Capture the cell that displays the provided text and extract its [x, y] central coordinate. 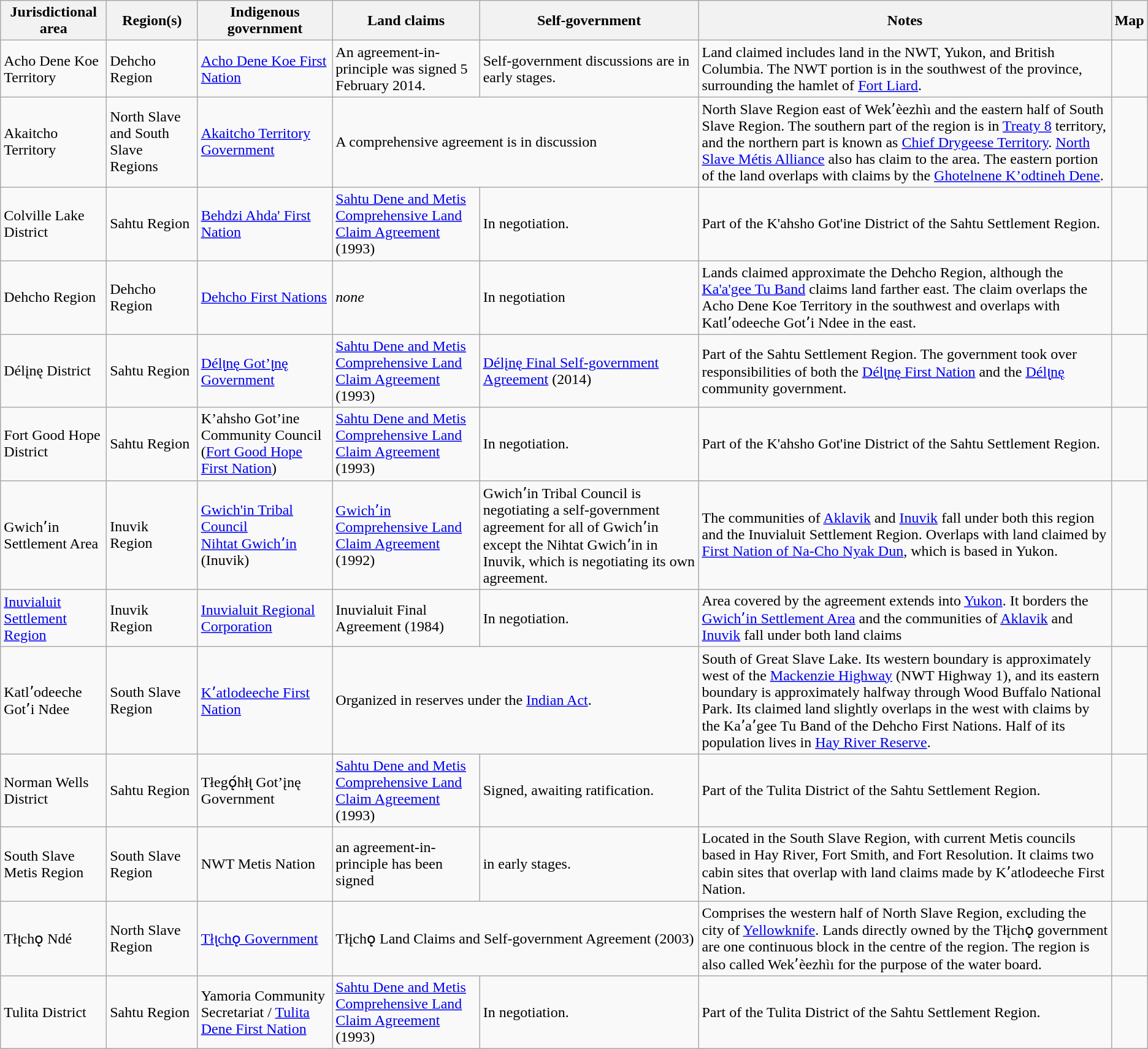
An agreement-in-principle was signed 5 February 2014. [406, 69]
Behdzi Ahda' First Nation [265, 223]
Akaitcho Territory Government [265, 142]
Délįnę District [54, 371]
Jurisdictional area [54, 21]
K’ahsho Got’ine Community Council (Fort Good Hope First Nation) [265, 444]
A comprehensive agreement is in discussion [515, 142]
Délįnę Final Self-government Agreement (2014) [589, 371]
Acho Dene Koe Territory [54, 69]
Self-government [589, 21]
an agreement-in-principle has been signed [406, 864]
Region(s) [152, 21]
Inuvialuit Final Agreement (1984) [406, 618]
Tłı̨chǫ Ndé [54, 938]
none [406, 297]
Tłegǫ́hłı̨ Got’įnę Government [265, 790]
Akaitcho Territory [54, 142]
Norman Wells District [54, 790]
Map [1130, 21]
Land claims [406, 21]
Organized in reserves under the Indian Act. [515, 701]
North Slave and South Slave Regions [152, 142]
Gwichʼin Settlement Area [54, 535]
Yamoria Community Secretariat / Tulita Dene First Nation [265, 1012]
in early stages. [589, 864]
North Slave Region [152, 938]
Tulita District [54, 1012]
NWT Metis Nation [265, 864]
Inuvialuit Settlement Region [54, 618]
Notes [905, 21]
Self-government discussions are in early stages. [589, 69]
Dehcho First Nations [265, 297]
Gwichʼin Comprehensive Land Claim Agreement (1992) [406, 535]
Part of the Sahtu Settlement Region. The government took over responsibilities of both the Délı̨nę First Nation and the Délı̨nę community government. [905, 371]
In negotiation [589, 297]
Kʼatlodeeche First Nation [265, 701]
Colville Lake District [54, 223]
Fort Good Hope District [54, 444]
Katlʼodeeche Gotʼi Ndee [54, 701]
Acho Dene Koe First Nation [265, 69]
Délı̨nę Got’ı̨nę Government [265, 371]
Gwich'in Tribal CouncilNihtat Gwichʼin (Inuvik) [265, 535]
South Slave Metis Region [54, 864]
Signed, awaiting ratification. [589, 790]
Indigenous government [265, 21]
Tłı̨chǫ Government [265, 938]
Tłįchǫ Land Claims and Self-government Agreement (2003) [515, 938]
Inuvialuit Regional Corporation [265, 618]
